Scan for the cell matching the given text and deliver its (X, Y) coordinate at center. 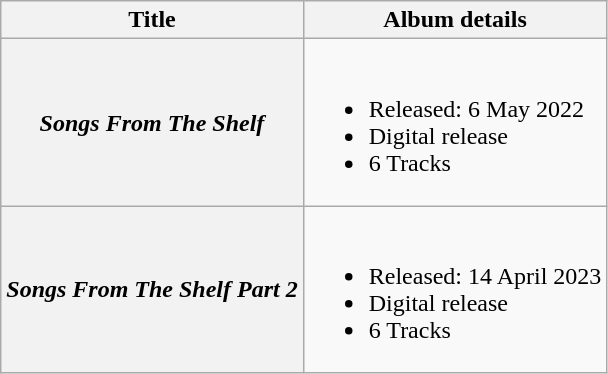
Album details (455, 20)
Songs From The Shelf (152, 122)
Songs From The Shelf Part 2 (152, 290)
Title (152, 20)
Released: 14 April 2023Digital release6 Tracks (455, 290)
Released: 6 May 2022Digital release6 Tracks (455, 122)
